For the text-containing cell, return its midpoint in (x, y) coordinate format. 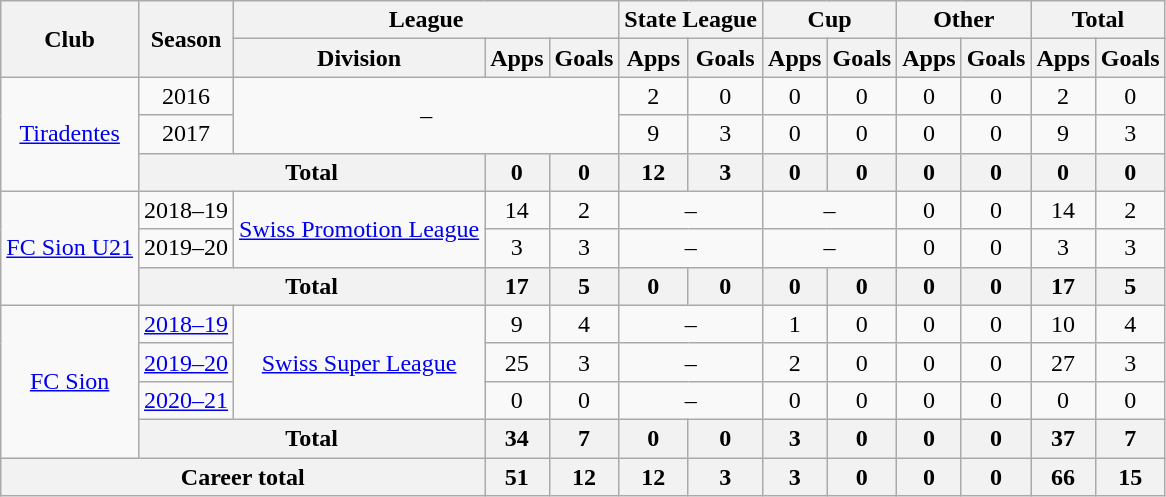
15 (1130, 477)
Swiss Super League (360, 362)
FC Sion U21 (70, 248)
Club (70, 39)
Swiss Promotion League (360, 229)
Tiradentes (70, 134)
25 (517, 362)
FC Sion (70, 381)
27 (1063, 362)
League (426, 20)
2016 (186, 96)
66 (1063, 477)
Career total (243, 477)
2017 (186, 134)
Season (186, 39)
1 (795, 324)
51 (517, 477)
Cup (830, 20)
34 (517, 438)
Other (964, 20)
State League (691, 20)
2020–21 (186, 400)
37 (1063, 438)
10 (1063, 324)
Division (360, 58)
